Locate the cell with the specified text and output its [X, Y] center coordinate. 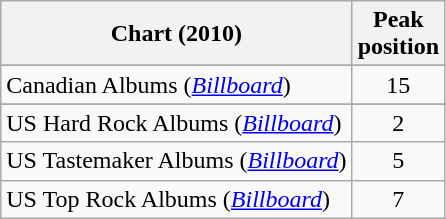
5 [398, 161]
US Hard Rock Albums (Billboard) [176, 123]
Canadian Albums (Billboard) [176, 85]
2 [398, 123]
US Top Rock Albums (Billboard) [176, 199]
US Tastemaker Albums (Billboard) [176, 161]
Chart (2010) [176, 34]
7 [398, 199]
Peak position [398, 34]
15 [398, 85]
